Identify which cell holds the provided text, then report its (x, y) central coordinate. 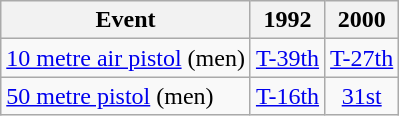
2000 (362, 20)
T-39th (287, 58)
31st (362, 96)
1992 (287, 20)
T-16th (287, 96)
T-27th (362, 58)
10 metre air pistol (men) (126, 58)
50 metre pistol (men) (126, 96)
Event (126, 20)
